Return (X, Y) of the center of cell containing provided text 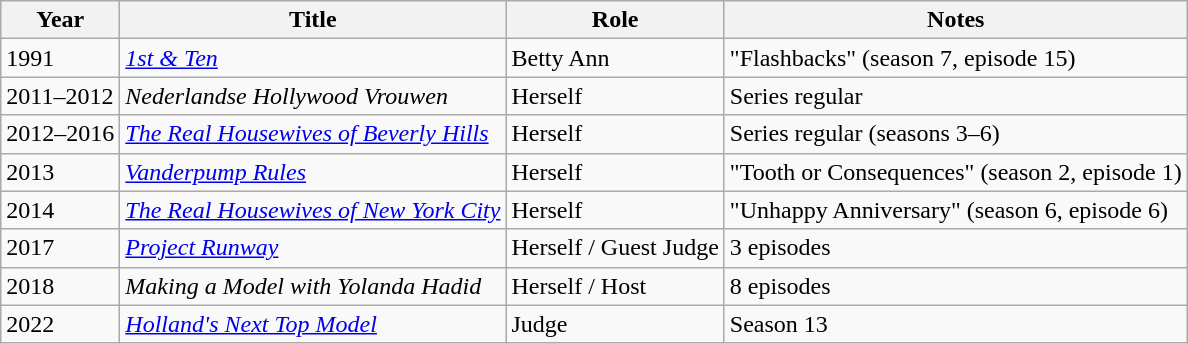
Making a Model with Yolanda Hadid (313, 286)
3 episodes (956, 248)
Season 13 (956, 324)
Nederlandse Hollywood Vrouwen (313, 96)
Betty Ann (615, 58)
Series regular (seasons 3–6) (956, 134)
Herself / Host (615, 286)
"Unhappy Anniversary" (season 6, episode 6) (956, 210)
Project Runway (313, 248)
2012–2016 (60, 134)
8 episodes (956, 286)
Vanderpump Rules (313, 172)
2014 (60, 210)
Title (313, 20)
Holland's Next Top Model (313, 324)
Role (615, 20)
Series regular (956, 96)
"Flashbacks" (season 7, episode 15) (956, 58)
2013 (60, 172)
1st & Ten (313, 58)
Herself / Guest Judge (615, 248)
2017 (60, 248)
Judge (615, 324)
The Real Housewives of New York City (313, 210)
2018 (60, 286)
Notes (956, 20)
The Real Housewives of Beverly Hills (313, 134)
1991 (60, 58)
Year (60, 20)
"Tooth or Consequences" (season 2, episode 1) (956, 172)
2022 (60, 324)
2011–2012 (60, 96)
